Pinpoint the cell where the given text exists, returning its (X, Y) midpoint coordinate. 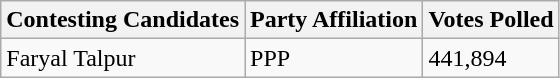
Faryal Talpur (123, 58)
Votes Polled (491, 20)
Party Affiliation (334, 20)
Contesting Candidates (123, 20)
441,894 (491, 58)
PPP (334, 58)
